Search for the cell housing the specified text and yield its [X, Y] center coordinate. 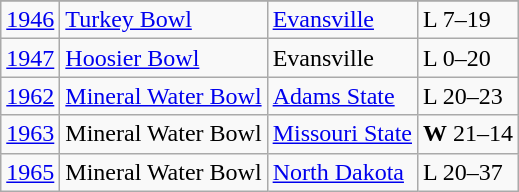
1947 [30, 58]
Turkey Bowl [164, 20]
Hoosier Bowl [164, 58]
L 20–37 [468, 172]
W 21–14 [468, 134]
1963 [30, 134]
Missouri State [342, 134]
1965 [30, 172]
L 20–23 [468, 96]
1962 [30, 96]
1946 [30, 20]
North Dakota [342, 172]
L 7–19 [468, 20]
L 0–20 [468, 58]
Adams State [342, 96]
